Return [x, y] of the center of cell containing provided text 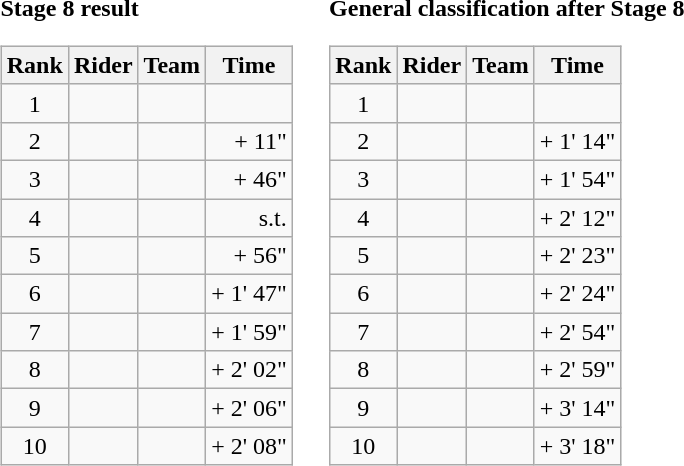
+ 3' 18" [578, 446]
+ 3' 14" [578, 408]
+ 11" [250, 141]
+ 2' 59" [578, 370]
+ 2' 23" [578, 256]
+ 1' 14" [578, 141]
+ 1' 54" [578, 179]
+ 56" [250, 256]
+ 1' 47" [250, 294]
+ 2' 54" [578, 332]
+ 2' 02" [250, 370]
+ 2' 24" [578, 294]
+ 46" [250, 179]
+ 1' 59" [250, 332]
+ 2' 12" [578, 217]
s.t. [250, 217]
+ 2' 08" [250, 446]
+ 2' 06" [250, 408]
